Extract the [X, Y] coordinate from the center of the cell holding the provided text.  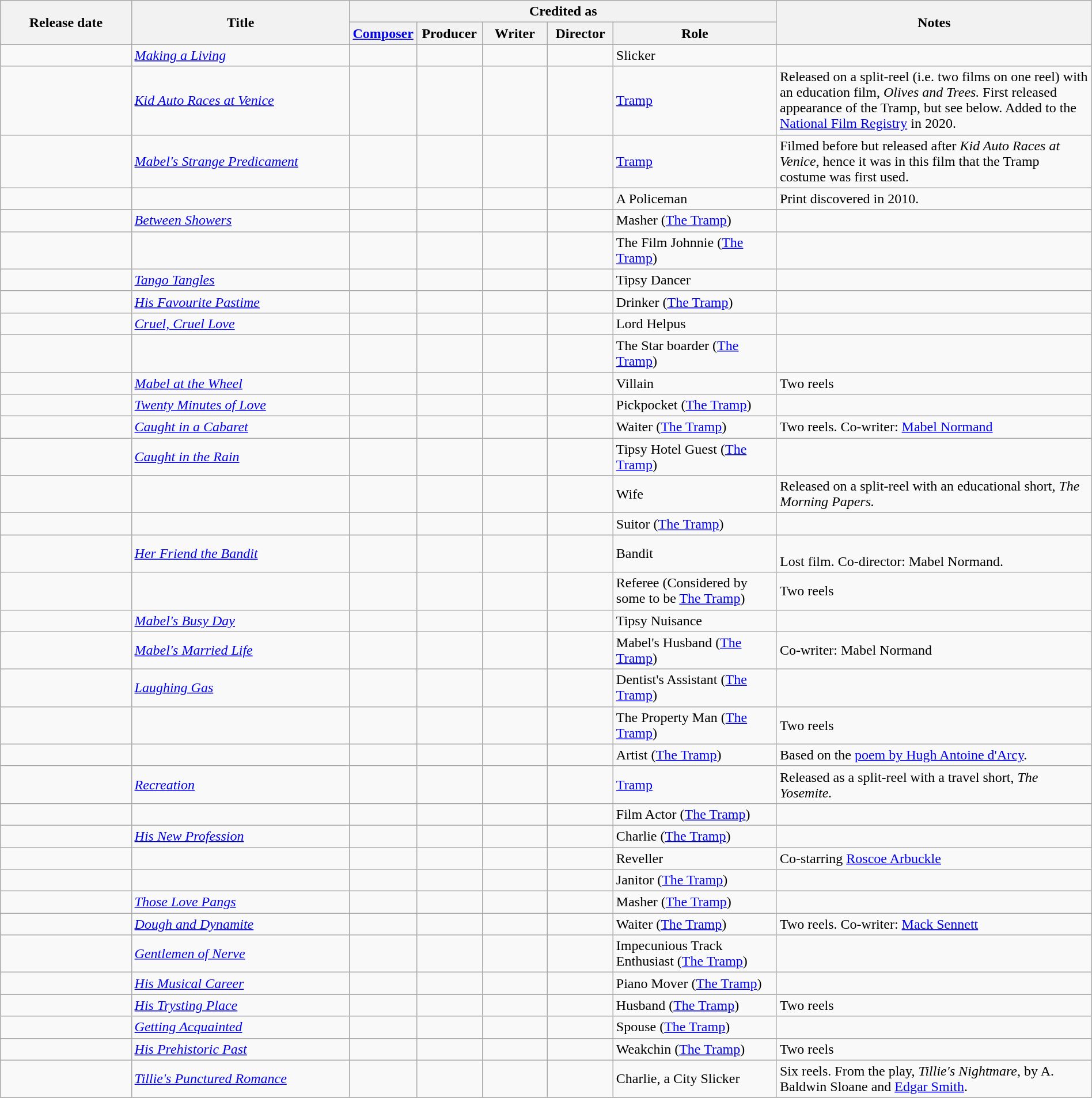
Suitor (The Tramp) [695, 524]
Reveller [695, 858]
Recreation [241, 784]
Tipsy Hotel Guest (The Tramp) [695, 457]
Filmed before but released after Kid Auto Races at Venice, hence it was in this film that the Tramp costume was first used. [934, 161]
Slicker [695, 55]
Charlie, a City Slicker [695, 1079]
Dentist's Assistant (The Tramp) [695, 687]
Mabel's Husband (The Tramp) [695, 651]
Lost film. Co-director: Mabel Normand. [934, 554]
Bandit [695, 554]
Husband (The Tramp) [695, 1005]
Caught in the Rain [241, 457]
Film Actor (The Tramp) [695, 814]
Tango Tangles [241, 280]
Getting Acquainted [241, 1027]
Villain [695, 383]
Release date [66, 22]
Drinker (The Tramp) [695, 302]
Spouse (The Tramp) [695, 1027]
Gentlemen of Nerve [241, 953]
Mabel at the Wheel [241, 383]
Writer [515, 33]
Co-writer: Mabel Normand [934, 651]
Cruel, Cruel Love [241, 324]
Print discovered in 2010. [934, 199]
Referee (Considered by some to be The Tramp) [695, 591]
Twenty Minutes of Love [241, 405]
His Favourite Pastime [241, 302]
His Musical Career [241, 983]
Credited as [563, 12]
Released on a split-reel with an educational short, The Morning Papers. [934, 494]
Tipsy Nuisance [695, 621]
Notes [934, 22]
Title [241, 22]
Charlie (The Tramp) [695, 836]
Released as a split-reel with a travel short, The Yosemite. [934, 784]
Artist (The Tramp) [695, 755]
Director [581, 33]
Kid Auto Races at Venice [241, 100]
His Trysting Place [241, 1005]
Between Showers [241, 221]
Co-starring Roscoe Arbuckle [934, 858]
Tillie's Punctured Romance [241, 1079]
Wife [695, 494]
Impecunious Track Enthusiast (The Tramp) [695, 953]
His Prehistoric Past [241, 1049]
Two reels. Co-writer: Mabel Normand [934, 427]
Composer [383, 33]
Role [695, 33]
Mabel's Strange Predicament [241, 161]
The Film Johnnie (The Tramp) [695, 250]
Laughing Gas [241, 687]
Based on the poem by Hugh Antoine d'Arcy. [934, 755]
Piano Mover (The Tramp) [695, 983]
The Property Man (The Tramp) [695, 725]
His New Profession [241, 836]
Making a Living [241, 55]
Tipsy Dancer [695, 280]
Weakchin (The Tramp) [695, 1049]
The Star boarder (The Tramp) [695, 354]
Mabel's Married Life [241, 651]
A Policeman [695, 199]
Lord Helpus [695, 324]
Pickpocket (The Tramp) [695, 405]
Mabel's Busy Day [241, 621]
Her Friend the Bandit [241, 554]
Six reels. From the play, Tillie's Nightmare, by A. Baldwin Sloane and Edgar Smith. [934, 1079]
Janitor (The Tramp) [695, 880]
Two reels. Co-writer: Mack Sennett [934, 924]
Caught in a Cabaret [241, 427]
Those Love Pangs [241, 902]
Producer [449, 33]
Dough and Dynamite [241, 924]
